Output the (X, Y) coordinate of the center of the cell containing the given text.  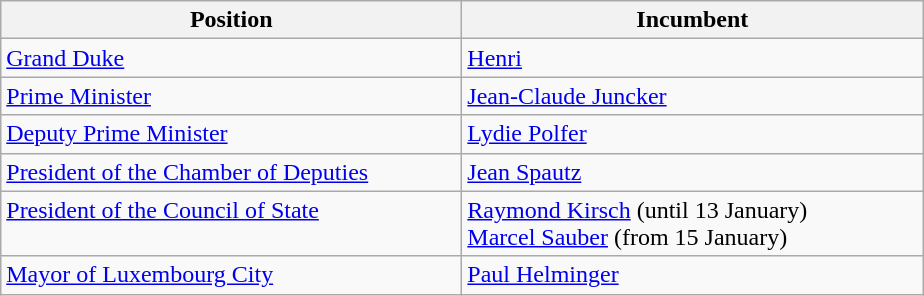
Raymond Kirsch (until 13 January) Marcel Sauber (from 15 January) (692, 224)
Prime Minister (232, 96)
Lydie Polfer (692, 134)
Deputy Prime Minister (232, 134)
Grand Duke (232, 58)
President of the Chamber of Deputies (232, 172)
Henri (692, 58)
Jean Spautz (692, 172)
Jean-Claude Juncker (692, 96)
Mayor of Luxembourg City (232, 275)
Position (232, 20)
President of the Council of State (232, 224)
Paul Helminger (692, 275)
Incumbent (692, 20)
